Output the (X, Y) coordinate of the center of the cell containing the given text.  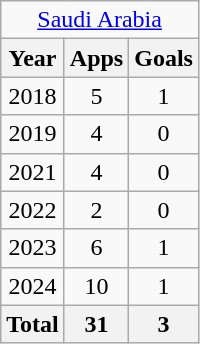
Goals (164, 58)
5 (96, 96)
Apps (96, 58)
Total (33, 324)
6 (96, 248)
2022 (33, 210)
2019 (33, 134)
31 (96, 324)
2021 (33, 172)
2023 (33, 248)
Saudi Arabia (100, 20)
2 (96, 210)
Year (33, 58)
10 (96, 286)
2018 (33, 96)
2024 (33, 286)
3 (164, 324)
